Determine the (X, Y) coordinate at the center of the cell enclosing the given text.  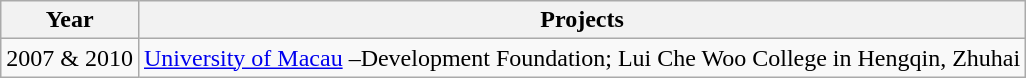
Year (70, 20)
Projects (582, 20)
University of Macau –Development Foundation; Lui Che Woo College in Hengqin, Zhuhai (582, 58)
2007 & 2010 (70, 58)
